Detect which cell encompasses the target text, then output its [X, Y] center coordinate. 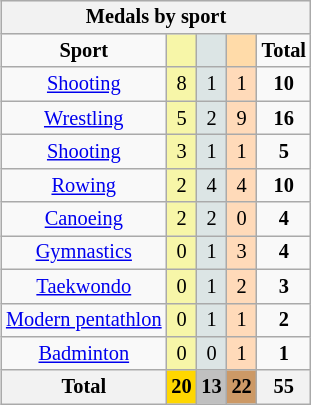
20 [181, 387]
Gymnastics [84, 253]
Rowing [84, 185]
Wrestling [84, 118]
8 [181, 84]
Canoeing [84, 219]
13 [212, 387]
22 [242, 387]
55 [284, 387]
Sport [84, 51]
9 [242, 118]
Modern pentathlon [84, 320]
Taekwondo [84, 286]
16 [284, 118]
Badminton [84, 354]
Medals by sport [156, 17]
